Locate the cell with the specified text and output its (x, y) center coordinate. 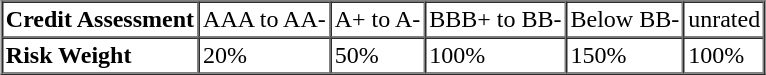
20% (265, 56)
Below BB- (625, 20)
150% (625, 56)
BBB+ to BB- (496, 20)
Credit Assessment (100, 20)
AAA to AA- (265, 20)
50% (378, 56)
Risk Weight (100, 56)
unrated (724, 20)
A+ to A- (378, 20)
